Provide the [x, y] coordinate of the cell's center where the given text is located.  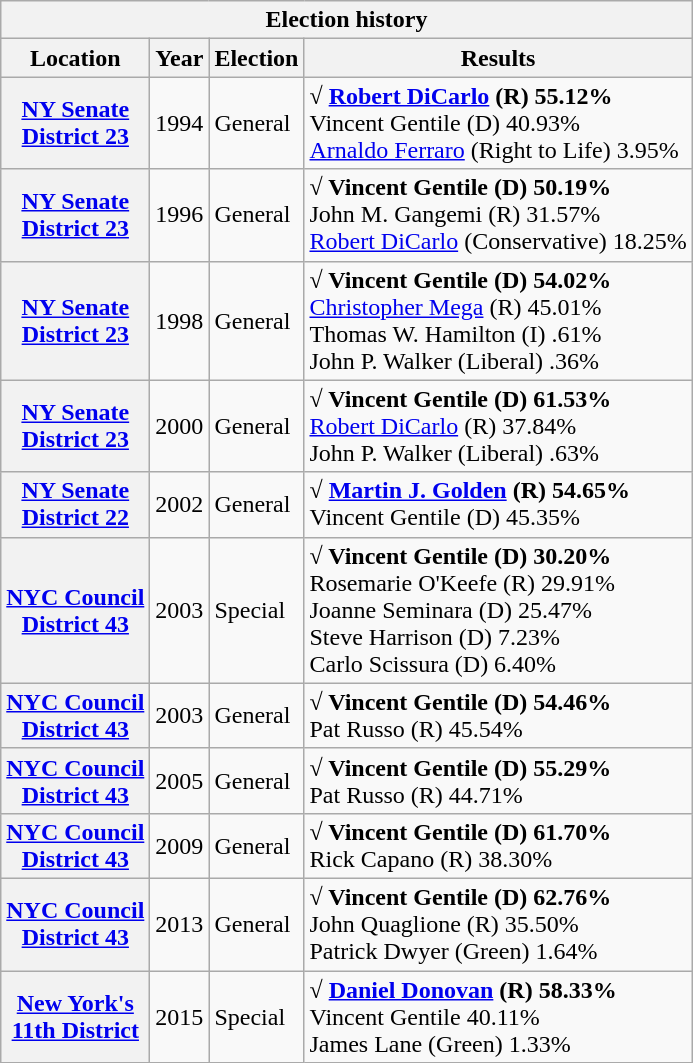
Results [498, 58]
1994 [180, 123]
√ Vincent Gentile (D) 54.02%Christopher Mega (R) 45.01%Thomas W. Hamilton (I) .61%John P. Walker (Liberal) .36% [498, 320]
Year [180, 58]
√ Robert DiCarlo (R) 55.12%Vincent Gentile (D) 40.93%Arnaldo Ferraro (Right to Life) 3.95% [498, 123]
Election [256, 58]
2000 [180, 426]
2013 [180, 924]
NY SenateDistrict 22 [76, 504]
√ Daniel Donovan (R) 58.33%Vincent Gentile 40.11%James Lane (Green) 1.33% [498, 1016]
2009 [180, 846]
√ Vincent Gentile (D) 30.20%Rosemarie O'Keefe (R) 29.91%Joanne Seminara (D) 25.47%Steve Harrison (D) 7.23%Carlo Scissura (D) 6.40% [498, 610]
2015 [180, 1016]
√ Vincent Gentile (D) 54.46%Pat Russo (R) 45.54% [498, 716]
√ Vincent Gentile (D) 50.19%John M. Gangemi (R) 31.57%Robert DiCarlo (Conservative) 18.25% [498, 215]
√ Martin J. Golden (R) 54.65%Vincent Gentile (D) 45.35% [498, 504]
Election history [347, 20]
2005 [180, 780]
Location [76, 58]
1998 [180, 320]
√ Vincent Gentile (D) 55.29%Pat Russo (R) 44.71% [498, 780]
New York's11th District [76, 1016]
√ Vincent Gentile (D) 62.76%John Quaglione (R) 35.50%Patrick Dwyer (Green) 1.64% [498, 924]
1996 [180, 215]
√ Vincent Gentile (D) 61.53%Robert DiCarlo (R) 37.84%John P. Walker (Liberal) .63% [498, 426]
2002 [180, 504]
√ Vincent Gentile (D) 61.70%Rick Capano (R) 38.30% [498, 846]
